Capture the cell that displays the provided text and extract its (x, y) central coordinate. 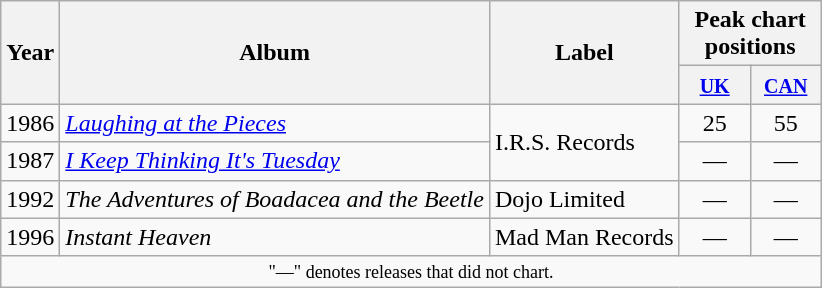
Peak chart positions (750, 34)
I.R.S. Records (584, 142)
55 (786, 123)
Album (275, 52)
Laughing at the Pieces (275, 123)
UK (714, 85)
"—" denotes releases that did not chart. (411, 272)
1992 (30, 199)
Instant Heaven (275, 237)
Label (584, 52)
The Adventures of Boadacea and the Beetle (275, 199)
CAN (786, 85)
Year (30, 52)
1986 (30, 123)
25 (714, 123)
Mad Man Records (584, 237)
1996 (30, 237)
Dojo Limited (584, 199)
I Keep Thinking It's Tuesday (275, 161)
1987 (30, 161)
